Provide the (X, Y) coordinate of the cell's center where the given text is located.  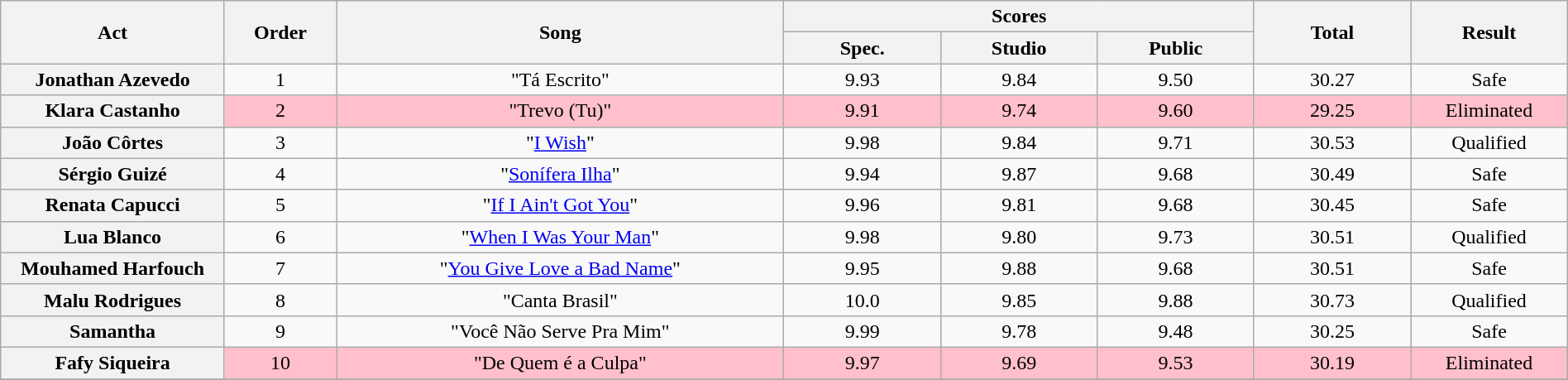
9.91 (862, 111)
Samantha (112, 331)
30.73 (1331, 300)
9.80 (1019, 237)
9.60 (1176, 111)
"Você Não Serve Pra Mim" (561, 331)
Lua Blanco (112, 237)
10.0 (862, 300)
"Tá Escrito" (561, 79)
"Trevo (Tu)" (561, 111)
5 (280, 205)
"When I Was Your Man" (561, 237)
4 (280, 174)
6 (280, 237)
30.19 (1331, 363)
9.96 (862, 205)
9.74 (1019, 111)
Studio (1019, 48)
30.45 (1331, 205)
Song (561, 32)
"De Quem é a Culpa" (561, 363)
9.93 (862, 79)
30.25 (1331, 331)
"Sonífera Ilha" (561, 174)
9.87 (1019, 174)
1 (280, 79)
"I Wish" (561, 142)
9 (280, 331)
7 (280, 268)
29.25 (1331, 111)
Result (1489, 32)
9.78 (1019, 331)
Act (112, 32)
Jonathan Azevedo (112, 79)
9.99 (862, 331)
"If I Ain't Got You" (561, 205)
Public (1176, 48)
Klara Castanho (112, 111)
9.81 (1019, 205)
9.48 (1176, 331)
8 (280, 300)
9.97 (862, 363)
30.27 (1331, 79)
Malu Rodrigues (112, 300)
10 (280, 363)
9.94 (862, 174)
Scores (1019, 17)
9.85 (1019, 300)
Sérgio Guizé (112, 174)
Renata Capucci (112, 205)
Spec. (862, 48)
9.50 (1176, 79)
9.71 (1176, 142)
João Côrtes (112, 142)
9.53 (1176, 363)
Total (1331, 32)
9.95 (862, 268)
"You Give Love a Bad Name" (561, 268)
30.49 (1331, 174)
9.69 (1019, 363)
30.53 (1331, 142)
Mouhamed Harfouch (112, 268)
3 (280, 142)
Fafy Siqueira (112, 363)
"Canta Brasil" (561, 300)
Order (280, 32)
9.73 (1176, 237)
2 (280, 111)
